Return the (X, Y) coordinate for the center point of the cell that contains the specified text.  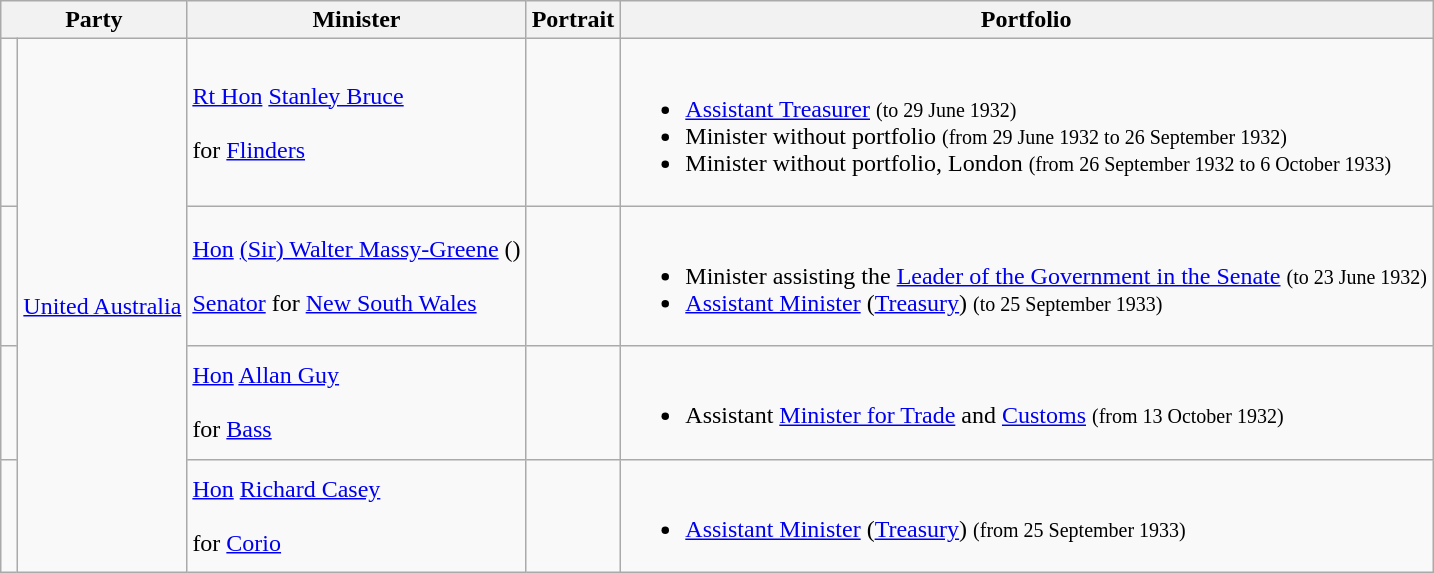
Party (94, 20)
Portrait (573, 20)
Minister assisting the Leader of the Government in the Senate (to 23 June 1932)Assistant Minister (Treasury) (to 25 September 1933) (1026, 276)
Hon (Sir) Walter Massy-Greene () Senator for New South Wales (356, 276)
United Australia (102, 306)
Portfolio (1026, 20)
Minister (356, 20)
Assistant Minister (Treasury) (from 25 September 1933) (1026, 516)
Assistant Minister for Trade and Customs (from 13 October 1932) (1026, 402)
Hon Allan Guy for Bass (356, 402)
Hon Richard Casey for Corio (356, 516)
Rt Hon Stanley Bruce for Flinders (356, 122)
